Detect which cell encompasses the target text, then output its (X, Y) center coordinate. 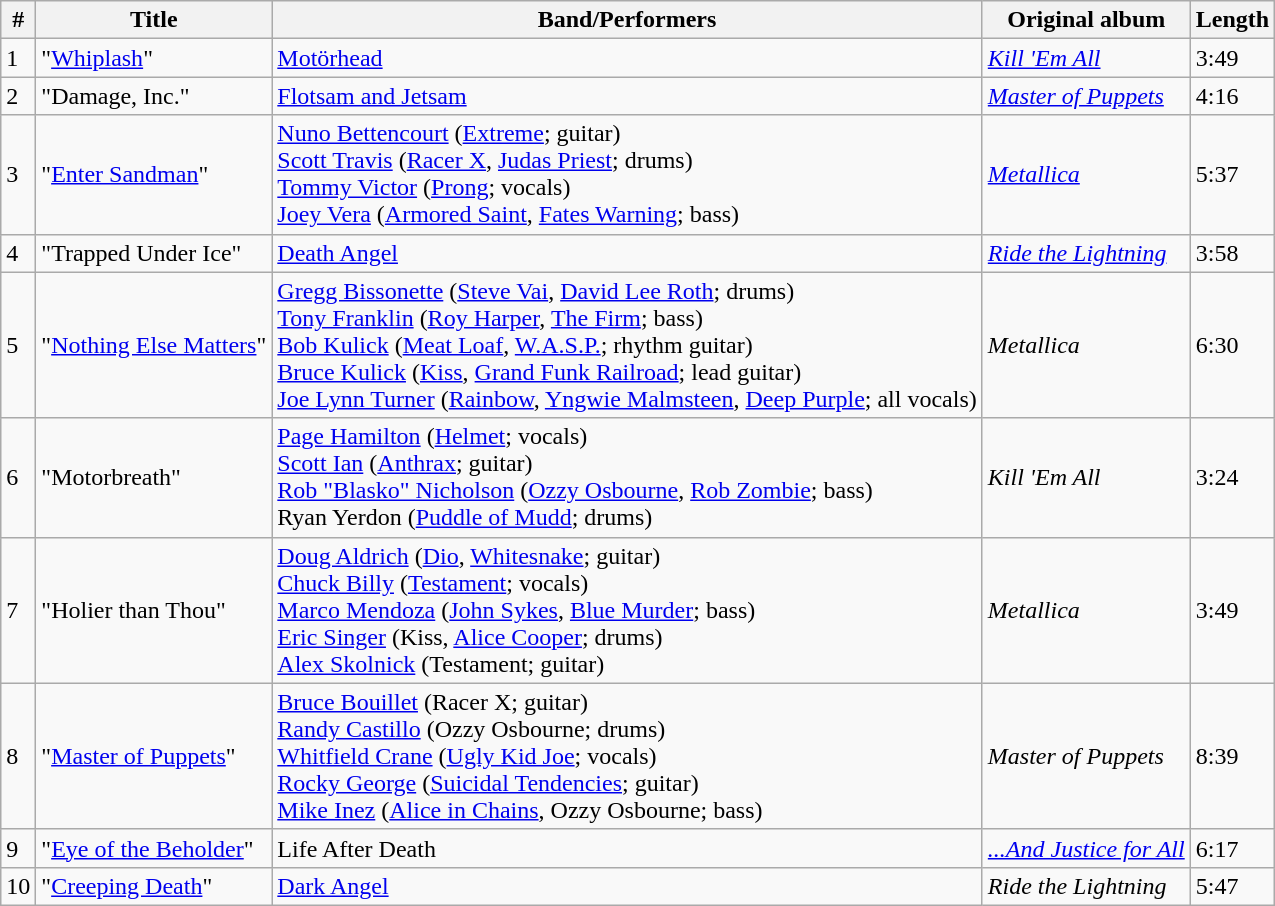
5:47 (1232, 886)
1 (18, 58)
Dark Angel (628, 886)
"Holier than Thou" (154, 610)
"Whiplash" (154, 58)
4 (18, 253)
9 (18, 848)
Life After Death (628, 848)
3:58 (1232, 253)
"Motorbreath" (154, 478)
5 (18, 345)
...And Justice for All (1086, 848)
Page Hamilton (Helmet; vocals)Scott Ian (Anthrax; guitar)Rob "Blasko" Nicholson (Ozzy Osbourne, Rob Zombie; bass)Ryan Yerdon (Puddle of Mudd; drums) (628, 478)
6:17 (1232, 848)
8:39 (1232, 756)
Length (1232, 20)
"Eye of the Beholder" (154, 848)
Band/Performers (628, 20)
3 (18, 174)
# (18, 20)
10 (18, 886)
"Creeping Death" (154, 886)
2 (18, 96)
"Nothing Else Matters" (154, 345)
Title (154, 20)
Flotsam and Jetsam (628, 96)
8 (18, 756)
"Master of Puppets" (154, 756)
Death Angel (628, 253)
"Enter Sandman" (154, 174)
Original album (1086, 20)
"Damage, Inc." (154, 96)
6:30 (1232, 345)
6 (18, 478)
3:24 (1232, 478)
4:16 (1232, 96)
Motörhead (628, 58)
5:37 (1232, 174)
7 (18, 610)
"Trapped Under Ice" (154, 253)
